Extract the (x, y) coordinate from the center of the cell holding the provided text.  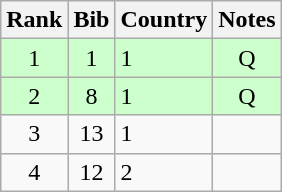
Country (164, 20)
12 (92, 172)
Bib (92, 20)
13 (92, 134)
3 (34, 134)
Rank (34, 20)
Notes (247, 20)
8 (92, 96)
4 (34, 172)
